Find where the given text appears and provide that cell's center as [X, Y] coordinate. 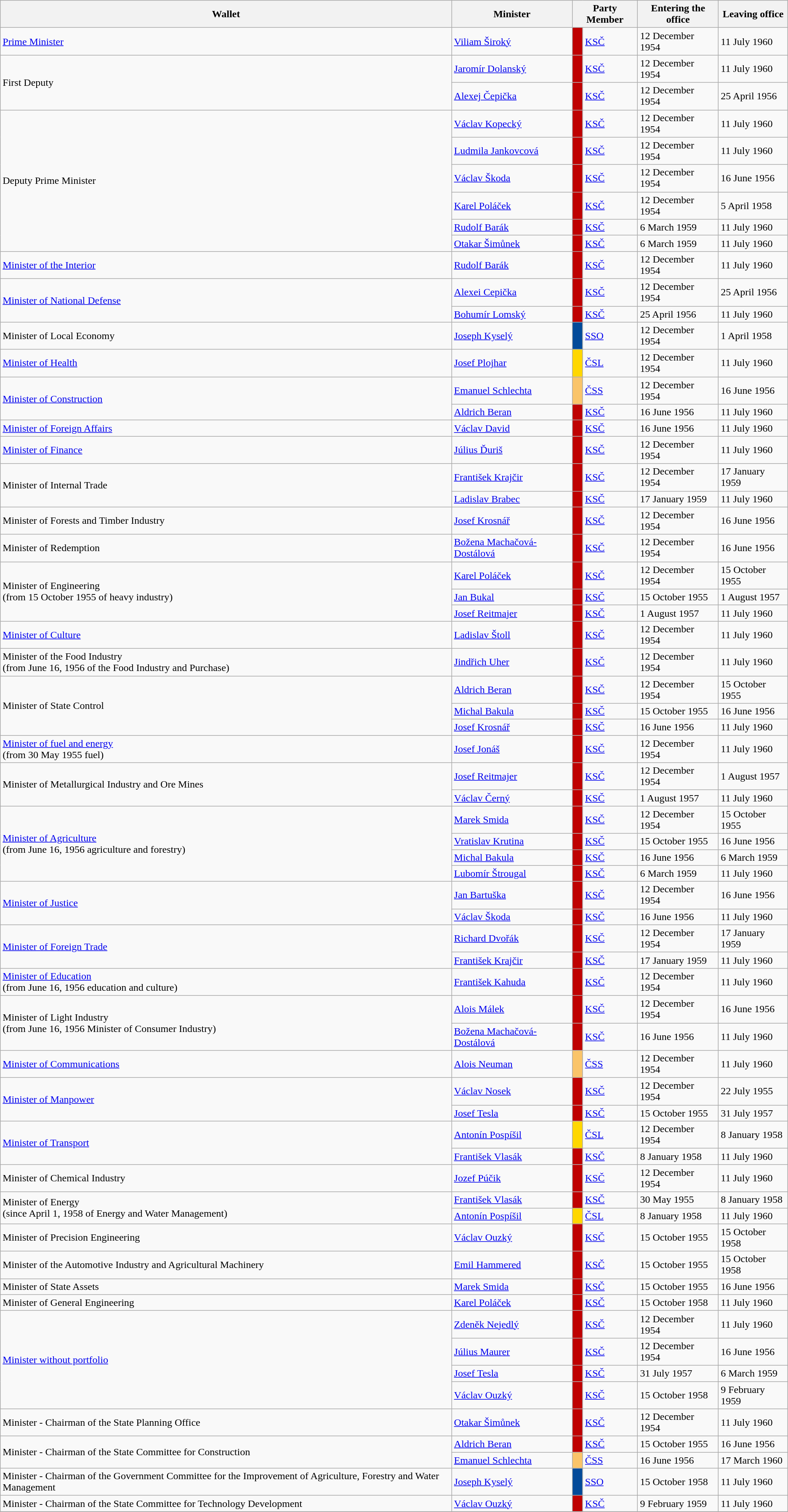
Minister - Chairman of the Government Committee for the Improvement of Agriculture, Forestry and Water Management [226, 1482]
Minister of the Food Industry(from June 16, 1956 of the Food Industry and Purchase) [226, 662]
Minister of the Automotive Industry and Agricultural Machinery [226, 1265]
Minister of Justice [226, 903]
Alois Málek [512, 1009]
Jindřich Uher [512, 662]
Minister of Education(from June 16, 1956 education and culture) [226, 982]
Jan Bartuška [512, 895]
Ladislav Brabec [512, 499]
Alois Neuman [512, 1064]
Minister of fuel and energy(from 30 May 1955 fuel) [226, 749]
Minister of State Assets [226, 1287]
Lubomír Štrougal [512, 873]
1 April 1958 [753, 336]
Minister of Chemical Industry [226, 1178]
Jan Bukal [512, 597]
Wallet [226, 14]
Richard Dvořák [512, 938]
Alexei Cepička [512, 292]
Minister of Light Industry(from June 16, 1956 Minister of Consumer Industry) [226, 1023]
Václav Nosek [512, 1091]
Minister of Health [226, 363]
Josef Plojhar [512, 363]
Minister of the Interior [226, 265]
Prime Minister [226, 41]
Bohumír Lomský [512, 314]
Vratislav Krutina [512, 841]
Minister [512, 14]
Minister of Energy(since April 1, 1958 of Energy and Water Management) [226, 1208]
Leaving office [753, 14]
František Kahuda [512, 982]
Minister of Engineering(from 15 October 1955 of heavy industry) [226, 592]
Josef Jonáš [512, 749]
Minister - Chairman of the State Committee for Construction [226, 1452]
Minister of National Defense [226, 300]
Jaromír Dolanský [512, 69]
Minister of Metallurgical Industry and Ore Mines [226, 784]
Ludmila Jankovcová [512, 151]
Party Member [605, 14]
Entering the office [678, 14]
17 March 1960 [753, 1460]
Alexej Čepička [512, 96]
Minister of Redemption [226, 548]
Minister of Foreign Affairs [226, 428]
Minister of General Engineering [226, 1302]
Július Maurer [512, 1351]
Minister of Transport [226, 1143]
Minister of Finance [226, 450]
Minister - Chairman of the State Committee for Technology Development [226, 1504]
Minister of Culture [226, 634]
Deputy Prime Minister [226, 180]
5 April 1958 [753, 205]
Minister of State Control [226, 705]
Minister of Precision Engineering [226, 1238]
Minister of Agriculture(from June 16, 1956 agriculture and forestry) [226, 844]
30 May 1955 [678, 1200]
Július Ďuriš [512, 450]
Minister of Construction [226, 399]
Václav David [512, 428]
Minister - Chairman of the State Planning Office [226, 1423]
Viliam Široký [512, 41]
Minister of Communications [226, 1064]
Zdeněk Nejedlý [512, 1324]
First Deputy [226, 82]
Minister without portfolio [226, 1360]
22 July 1955 [753, 1091]
Jozef Púčik [512, 1178]
Minister of Manpower [226, 1100]
Václav Černý [512, 798]
Václav Kopecký [512, 124]
Minister of Forests and Timber Industry [226, 521]
Minister of Local Economy [226, 336]
Ladislav Štoll [512, 634]
Emil Hammered [512, 1265]
Minister of Foreign Trade [226, 947]
Minister of Internal Trade [226, 485]
